Output the (x, y) coordinate of the center of the cell containing the given text.  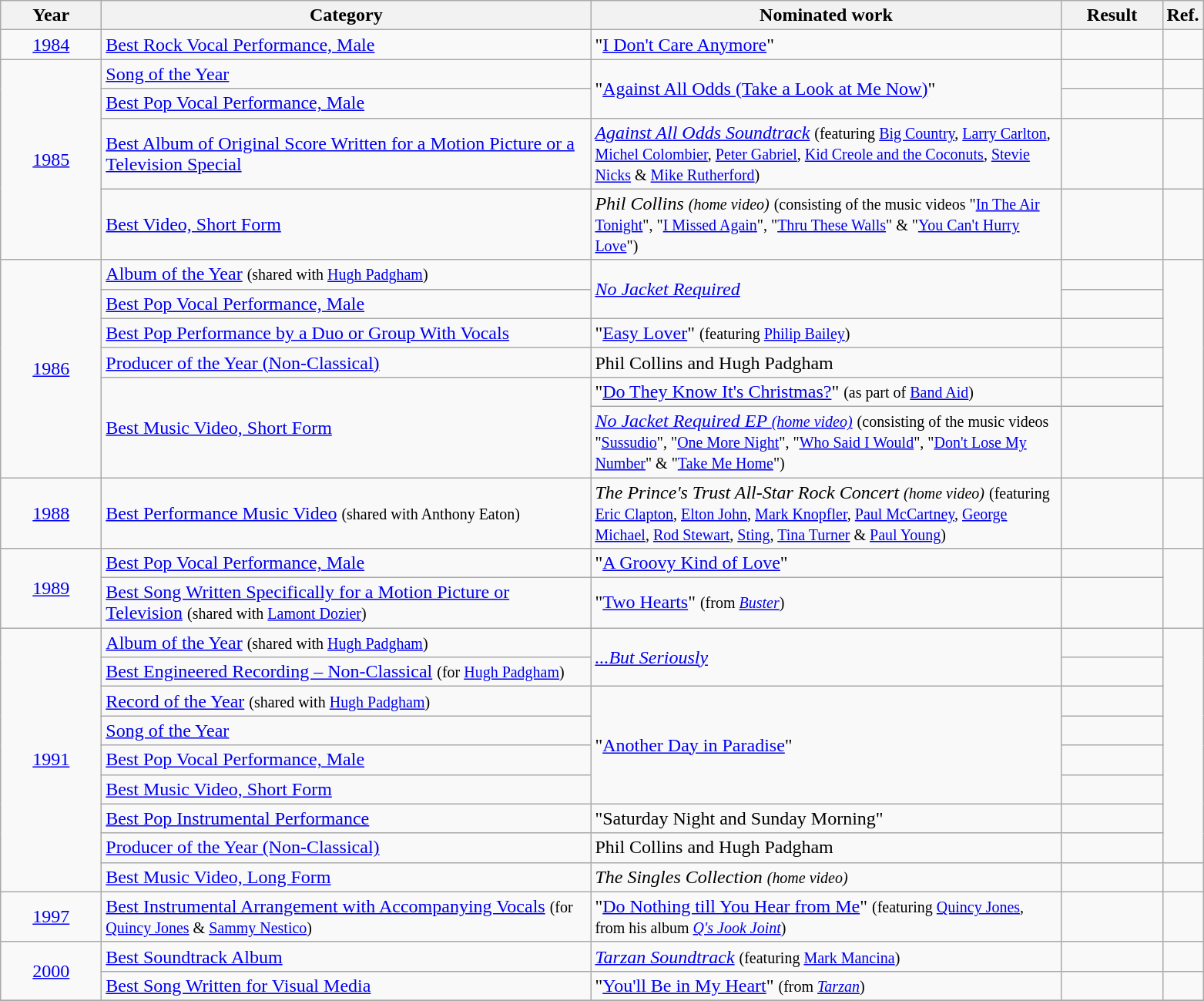
"Do They Know It's Christmas?" (as part of Band Aid) (826, 391)
2000 (51, 971)
Tarzan Soundtrack (featuring Mark Mancina) (826, 956)
Best Engineered Recording – Non-Classical (for Hugh Padgham) (347, 672)
1989 (51, 589)
"Do Nothing till You Hear from Me" (featuring Quincy Jones, from his album Q's Jook Joint) (826, 917)
1984 (51, 45)
"A Groovy Kind of Love" (826, 563)
Best Soundtrack Album (347, 956)
Result (1112, 15)
1986 (51, 368)
1997 (51, 917)
Nominated work (826, 15)
Category (347, 15)
Best Album of Original Score Written for a Motion Picture or a Television Special (347, 153)
"You'll Be in My Heart" (from Tarzan) (826, 986)
Best Pop Performance by a Duo or Group With Vocals (347, 333)
1991 (51, 760)
"Another Day in Paradise" (826, 745)
The Singles Collection (home video) (826, 877)
Best Song Written Specifically for a Motion Picture or Television (shared with Lamont Dozier) (347, 603)
"Saturday Night and Sunday Morning" (826, 818)
Record of the Year (shared with Hugh Padgham) (347, 701)
"Two Hearts" (from Buster) (826, 603)
Ref. (1183, 15)
1988 (51, 513)
"Easy Lover" (featuring Philip Bailey) (826, 333)
Best Song Written for Visual Media (347, 986)
Best Performance Music Video (shared with Anthony Eaton) (347, 513)
Best Instrumental Arrangement with Accompanying Vocals (for Quincy Jones & Sammy Nestico) (347, 917)
Best Music Video, Long Form (347, 877)
"Against All Odds (Take a Look at Me Now)" (826, 89)
Year (51, 15)
Best Video, Short Form (347, 224)
Best Pop Instrumental Performance (347, 818)
No Jacket Required (826, 289)
1985 (51, 160)
...But Seriously (826, 657)
"I Don't Care Anymore" (826, 45)
Phil Collins (home video) (consisting of the music videos "In The Air Tonight", "I Missed Again", "Thru These Walls" & "You Can't Hurry Love") (826, 224)
Best Rock Vocal Performance, Male (347, 45)
